Determine the [X, Y] coordinate at the center of the cell enclosing the given text.  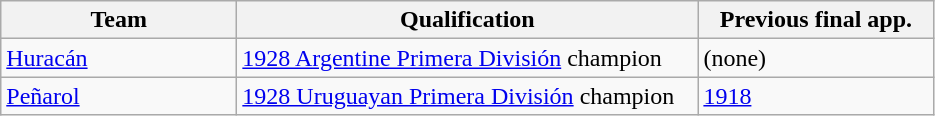
1928 Uruguayan Primera División champion [468, 96]
1918 [816, 96]
(none) [816, 58]
Huracán [119, 58]
Team [119, 20]
Peñarol [119, 96]
1928 Argentine Primera División champion [468, 58]
Qualification [468, 20]
Previous final app. [816, 20]
